Scan for the cell matching the given text and deliver its (x, y) coordinate at center. 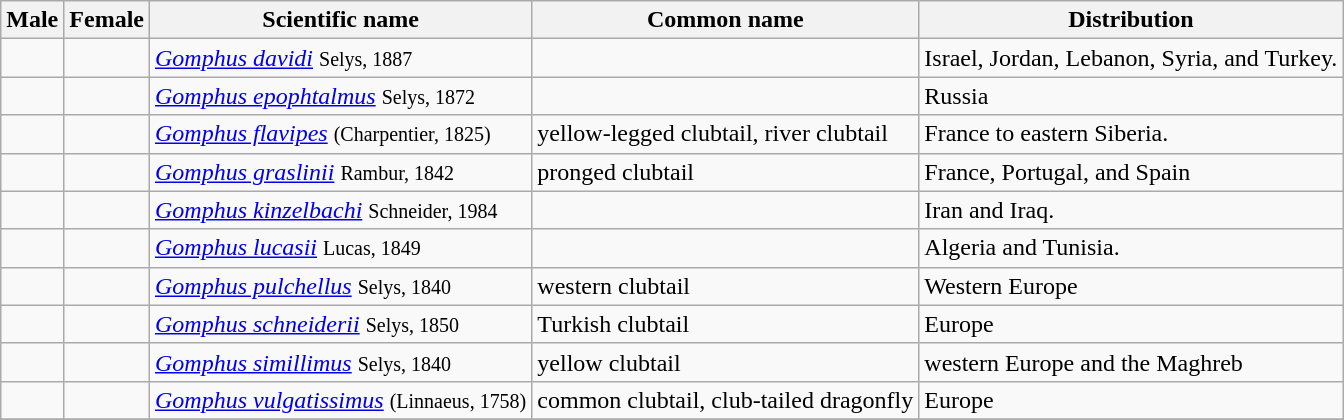
yellow clubtail (726, 362)
Gomphus graslinii Rambur, 1842 (340, 172)
Gomphus simillimus Selys, 1840 (340, 362)
Western Europe (1131, 286)
Scientific name (340, 20)
pronged clubtail (726, 172)
Turkish clubtail (726, 324)
Gomphus schneiderii Selys, 1850 (340, 324)
Gomphus pulchellus Selys, 1840 (340, 286)
common clubtail, club-tailed dragonfly (726, 400)
Russia (1131, 96)
western clubtail (726, 286)
Israel, Jordan, Lebanon, Syria, and Turkey. (1131, 58)
Gomphus kinzelbachi Schneider, 1984 (340, 210)
western Europe and the Maghreb (1131, 362)
Gomphus epophtalmus Selys, 1872 (340, 96)
Male (32, 20)
Gomphus davidi Selys, 1887 (340, 58)
Distribution (1131, 20)
Gomphus lucasii Lucas, 1849 (340, 248)
France to eastern Siberia. (1131, 134)
France, Portugal, and Spain (1131, 172)
Female (107, 20)
Common name (726, 20)
Iran and Iraq. (1131, 210)
Gomphus flavipes (Charpentier, 1825) (340, 134)
yellow-legged clubtail, river clubtail (726, 134)
Gomphus vulgatissimus (Linnaeus, 1758) (340, 400)
Algeria and Tunisia. (1131, 248)
